Extract the [x, y] coordinate from the center of the cell holding the provided text.  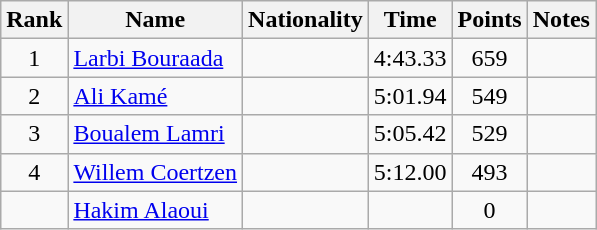
Boualem Lamri [156, 134]
493 [490, 172]
0 [490, 210]
Larbi Bouraada [156, 58]
Notes [561, 20]
1 [34, 58]
3 [34, 134]
529 [490, 134]
Hakim Alaoui [156, 210]
4 [34, 172]
5:12.00 [410, 172]
Willem Coertzen [156, 172]
Time [410, 20]
Points [490, 20]
5:01.94 [410, 96]
Rank [34, 20]
2 [34, 96]
5:05.42 [410, 134]
4:43.33 [410, 58]
Ali Kamé [156, 96]
549 [490, 96]
Nationality [306, 20]
Name [156, 20]
659 [490, 58]
